Provide the [x, y] coordinate of the cell's center where the given text is located.  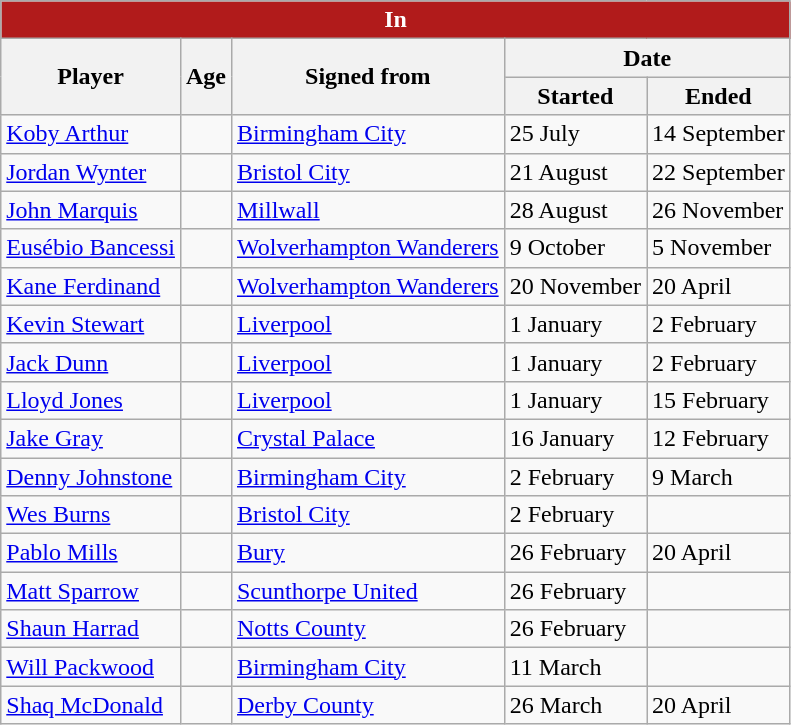
Eusébio Bancessi [91, 248]
5 November [719, 248]
Will Packwood [91, 667]
Started [575, 96]
Pablo Mills [91, 553]
Kevin Stewart [91, 324]
Shaun Harrad [91, 629]
26 November [719, 210]
Ended [719, 96]
John Marquis [91, 210]
Scunthorpe United [368, 591]
16 January [575, 438]
28 August [575, 210]
Jordan Wynter [91, 172]
9 March [719, 477]
22 September [719, 172]
Jack Dunn [91, 362]
Wes Burns [91, 515]
Derby County [368, 705]
26 March [575, 705]
Date [647, 58]
Player [91, 77]
12 February [719, 438]
Denny Johnstone [91, 477]
9 October [575, 248]
In [396, 20]
20 November [575, 286]
Age [206, 77]
Signed from [368, 77]
Koby Arthur [91, 134]
Millwall [368, 210]
15 February [719, 400]
21 August [575, 172]
Shaq McDonald [91, 705]
Crystal Palace [368, 438]
Notts County [368, 629]
Jake Gray [91, 438]
Kane Ferdinand [91, 286]
Lloyd Jones [91, 400]
Matt Sparrow [91, 591]
11 March [575, 667]
25 July [575, 134]
14 September [719, 134]
Bury [368, 553]
